Identify which cell holds the provided text, then report its [X, Y] central coordinate. 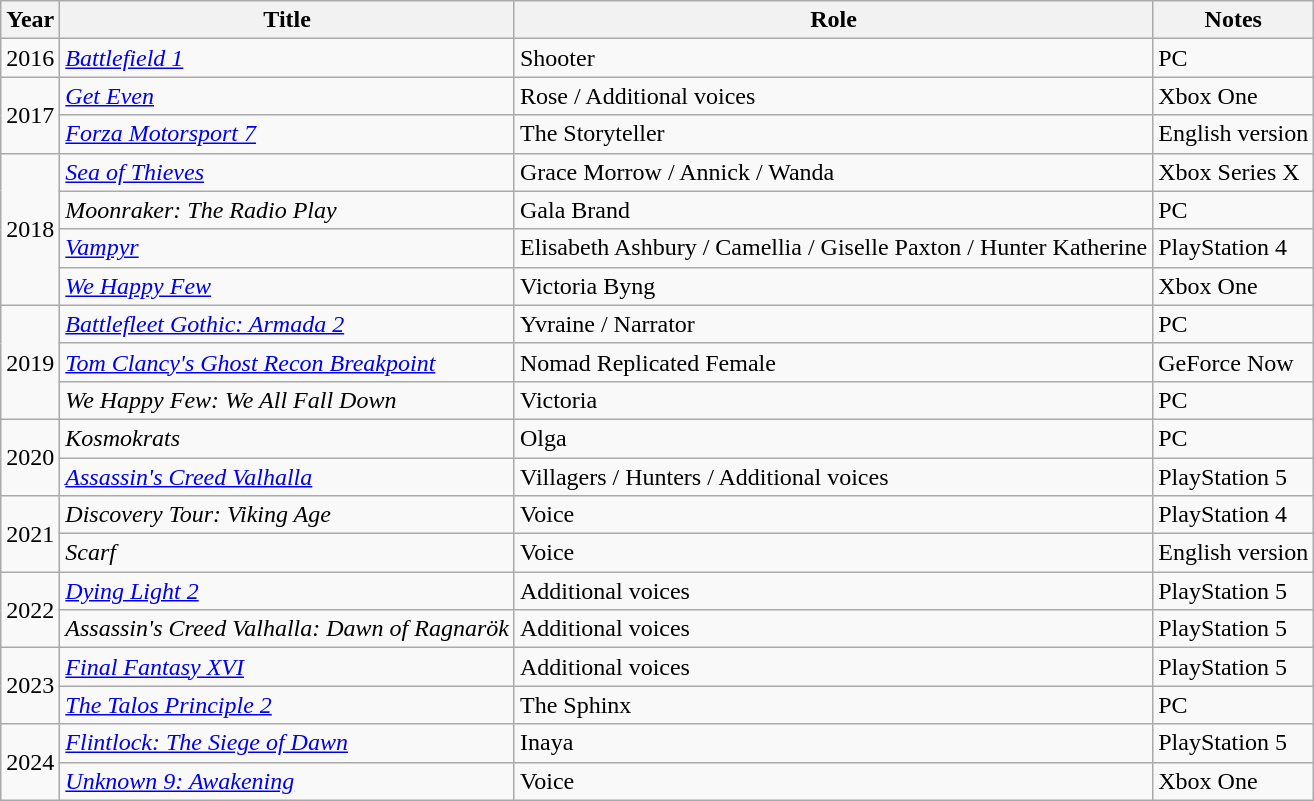
The Sphinx [833, 705]
GeForce Now [1234, 362]
The Talos Principle 2 [288, 705]
Forza Motorsport 7 [288, 134]
Shooter [833, 58]
Year [30, 20]
2024 [30, 762]
Vampyr [288, 248]
Discovery Tour: Viking Age [288, 515]
Victoria Byng [833, 286]
Sea of Thieves [288, 172]
2023 [30, 686]
Xbox Series X [1234, 172]
Role [833, 20]
2016 [30, 58]
Rose / Additional voices [833, 96]
2019 [30, 362]
We Happy Few [288, 286]
Yvraine / Narrator [833, 324]
Olga [833, 438]
Assassin's Creed Valhalla: Dawn of Ragnarök [288, 629]
Final Fantasy XVI [288, 667]
Flintlock: The Siege of Dawn [288, 743]
Kosmokrats [288, 438]
Title [288, 20]
Moonraker: The Radio Play [288, 210]
Grace Morrow / Annick / Wanda [833, 172]
Nomad Replicated Female [833, 362]
We Happy Few: We All Fall Down [288, 400]
Battlefleet Gothic: Armada 2 [288, 324]
2021 [30, 534]
Tom Clancy's Ghost Recon Breakpoint [288, 362]
2017 [30, 115]
Notes [1234, 20]
2022 [30, 610]
Scarf [288, 553]
Battlefield 1 [288, 58]
Assassin's Creed Valhalla [288, 477]
Villagers / Hunters / Additional voices [833, 477]
2018 [30, 229]
Victoria [833, 400]
Dying Light 2 [288, 591]
Inaya [833, 743]
2020 [30, 457]
Gala Brand [833, 210]
Elisabeth Ashbury / Camellia / Giselle Paxton / Hunter Katherine [833, 248]
Unknown 9: Awakening [288, 781]
The Storyteller [833, 134]
Get Even [288, 96]
